Scan for the cell matching the given text and deliver its (X, Y) coordinate at center. 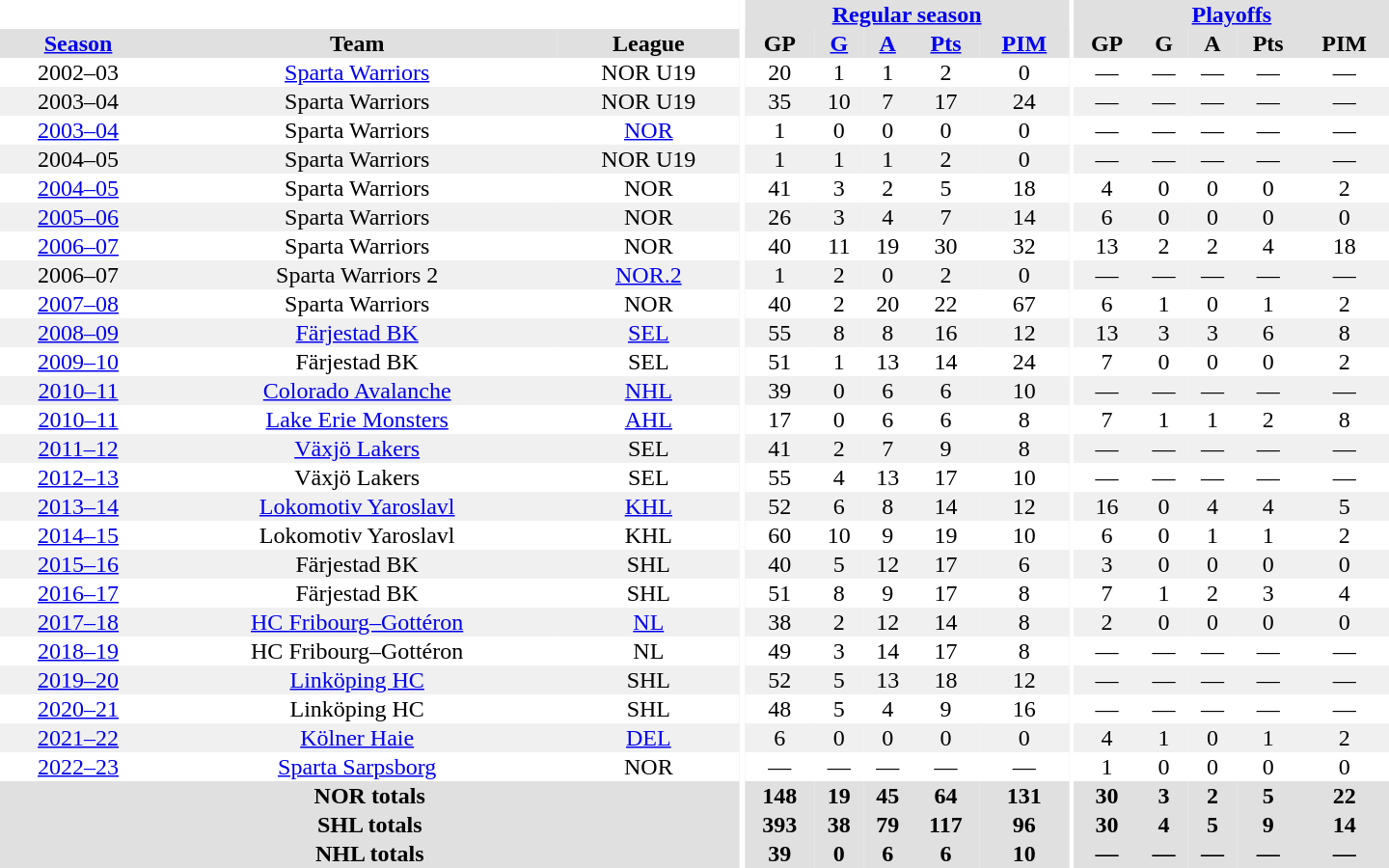
67 (1024, 304)
2018–19 (78, 651)
2020–21 (78, 709)
96 (1024, 825)
Sparta Sarpsborg (357, 767)
Lake Erie Monsters (357, 420)
NHL totals (369, 854)
2014–15 (78, 535)
2011–12 (78, 448)
Regular season (907, 14)
2021–22 (78, 738)
NOR.2 (648, 275)
148 (779, 796)
32 (1024, 246)
2017–18 (78, 622)
2019–20 (78, 680)
2016–17 (78, 593)
2015–16 (78, 564)
393 (779, 825)
SHL totals (369, 825)
2009–10 (78, 362)
Season (78, 43)
NOR totals (369, 796)
Playoffs (1232, 14)
131 (1024, 796)
60 (779, 535)
2007–08 (78, 304)
48 (779, 709)
League (648, 43)
2005–06 (78, 217)
2022–23 (78, 767)
117 (945, 825)
79 (887, 825)
NHL (648, 391)
64 (945, 796)
Kölner Haie (357, 738)
DEL (648, 738)
2008–09 (78, 333)
35 (779, 101)
Team (357, 43)
AHL (648, 420)
26 (779, 217)
Sparta Warriors 2 (357, 275)
49 (779, 651)
11 (839, 246)
2013–14 (78, 506)
2012–13 (78, 477)
Colorado Avalanche (357, 391)
45 (887, 796)
2002–03 (78, 72)
